Output the (x, y) coordinate of the center of the cell containing the given text.  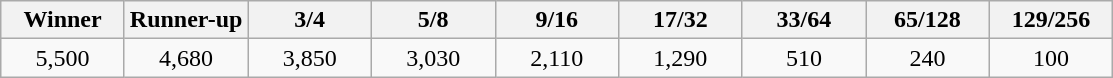
510 (804, 58)
240 (928, 58)
9/16 (557, 20)
3/4 (310, 20)
5,500 (63, 58)
65/128 (928, 20)
100 (1051, 58)
1,290 (681, 58)
2,110 (557, 58)
17/32 (681, 20)
33/64 (804, 20)
5/8 (433, 20)
3,850 (310, 58)
3,030 (433, 58)
Runner-up (186, 20)
Winner (63, 20)
4,680 (186, 58)
129/256 (1051, 20)
